From the cell containing the given text, extract its center point as [X, Y] coordinate. 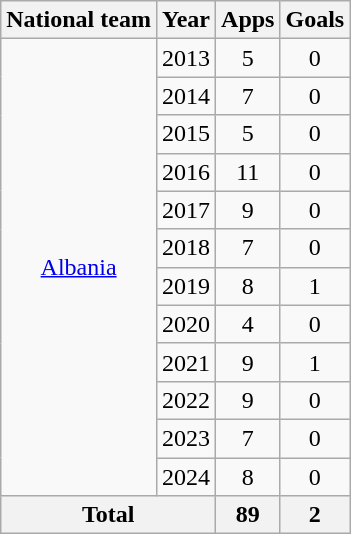
2022 [186, 400]
2015 [186, 134]
2014 [186, 96]
2023 [186, 438]
89 [248, 515]
Apps [248, 20]
2020 [186, 324]
2024 [186, 477]
National team [79, 20]
2 [315, 515]
Total [108, 515]
2016 [186, 172]
2021 [186, 362]
2018 [186, 248]
Year [186, 20]
2017 [186, 210]
2019 [186, 286]
2013 [186, 58]
4 [248, 324]
Goals [315, 20]
Albania [79, 268]
11 [248, 172]
